Search for the cell housing the specified text and yield its (X, Y) center coordinate. 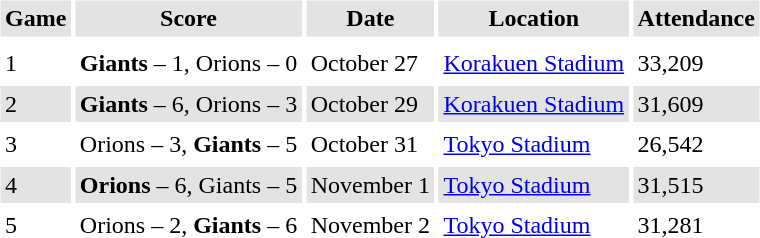
October 31 (370, 144)
October 29 (370, 104)
31,515 (696, 185)
4 (35, 185)
Date (370, 18)
Game (35, 18)
Orions – 6, Giants – 5 (188, 185)
1 (35, 64)
Giants – 6, Orions – 3 (188, 104)
33,209 (696, 64)
2 (35, 104)
Location (534, 18)
Attendance (696, 18)
Orions – 3, Giants – 5 (188, 144)
October 27 (370, 64)
31,609 (696, 104)
Giants – 1, Orions – 0 (188, 64)
November 1 (370, 185)
Score (188, 18)
26,542 (696, 144)
3 (35, 144)
